Find where the given text appears and provide that cell's center as (x, y) coordinate. 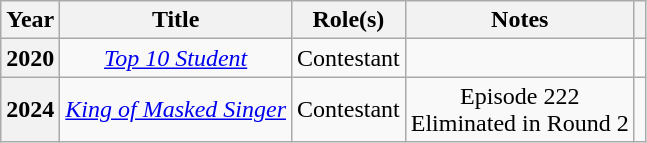
King of Masked Singer (176, 110)
Title (176, 20)
Role(s) (349, 20)
Year (30, 20)
Top 10 Student (176, 58)
2024 (30, 110)
Episode 222Eliminated in Round 2 (520, 110)
Notes (520, 20)
2020 (30, 58)
